Return the (X, Y) coordinate for the center point of the cell that contains the specified text.  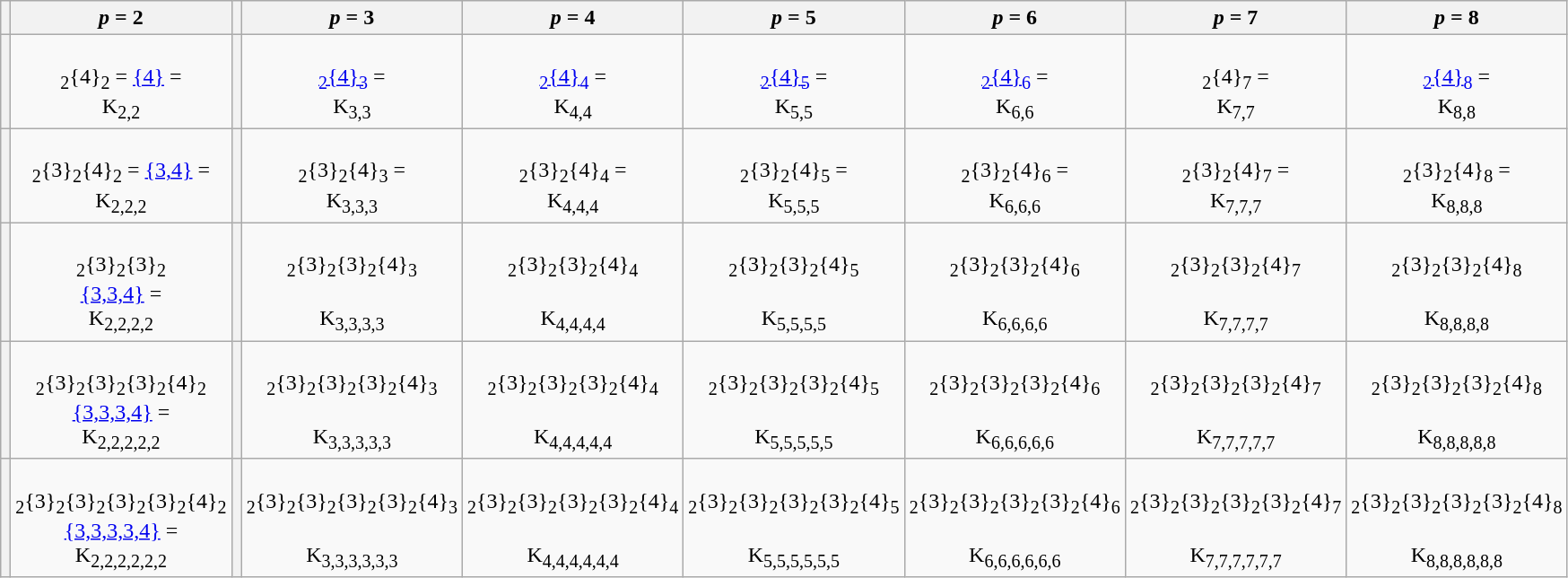
2{3}2{3}2{3}2{4}7K7,7,7,7,7 (1235, 400)
2{4}6 = K6,6 (1015, 83)
2{3}2{4}6 = K6,6,6 (1015, 176)
p = 6 (1015, 18)
2{4}3 = K3,3 (352, 83)
2{3}2{3}2{3}2{4}2{3,3,3,4} = K2,2,2,2,2 (121, 400)
2{3}2{4}7 = K7,7,7 (1235, 176)
p = 2 (121, 18)
2{3}2{3}2{3}2{3}2{4}7K7,7,7,7,7,7 (1235, 518)
2{3}2{4}2 = {3,4} = K2,2,2 (121, 176)
2{3}2{3}2{4}7K7,7,7,7 (1235, 282)
2{3}2{3}2{3}2{4}6K6,6,6,6,6 (1015, 400)
2{3}2{3}2{3}2{3}2{4}8K8,8,8,8,8,8 (1457, 518)
2{3}2{3}2{3}2{4}4K4,4,4,4,4 (572, 400)
2{3}2{3}2{4}6K6,6,6,6 (1015, 282)
2{3}2{3}2{3}2{3}2{4}3K3,3,3,3,3,3 (352, 518)
2{3}2{3}2{3}2{4}8K8,8,8,8,8 (1457, 400)
p = 8 (1457, 18)
2{3}2{3}2{3}2{3}2{4}5K5,5,5,5,5,5 (794, 518)
2{3}2{3}2{3}2{4}3K3,3,3,3,3 (352, 400)
p = 4 (572, 18)
2{4}8 = K8,8 (1457, 83)
2{3}2{3}2{3}2{3}2{4}4K4,4,4,4,4,4 (572, 518)
2{3}2{3}2{4}8K8,8,8,8 (1457, 282)
2{3}2{3}2{3}2{4}5K5,5,5,5,5 (794, 400)
2{3}2{4}5 = K5,5,5 (794, 176)
2{3}2{3}2{3}2{3}2{4}6K6,6,6,6,6,6 (1015, 518)
2{3}2{4}8 = K8,8,8 (1457, 176)
2{3}2{4}4 = K4,4,4 (572, 176)
2{4}5 = K5,5 (794, 83)
p = 7 (1235, 18)
2{4}2 = {4} = K2,2 (121, 83)
p = 5 (794, 18)
2{3}2{3}2{3,3,4} = K2,2,2,2 (121, 282)
p = 3 (352, 18)
2{3}2{4}3 = K3,3,3 (352, 176)
2{3}2{3}2{4}3K3,3,3,3 (352, 282)
2{4}4 = K4,4 (572, 83)
2{3}2{3}2{4}5K5,5,5,5 (794, 282)
2{3}2{3}2{3}2{3}2{4}2{3,3,3,3,4} = K2,2,2,2,2,2 (121, 518)
2{3}2{3}2{4}4K4,4,4,4 (572, 282)
2{4}7 = K7,7 (1235, 83)
